Determine the [X, Y] coordinate at the center of the cell enclosing the given text.  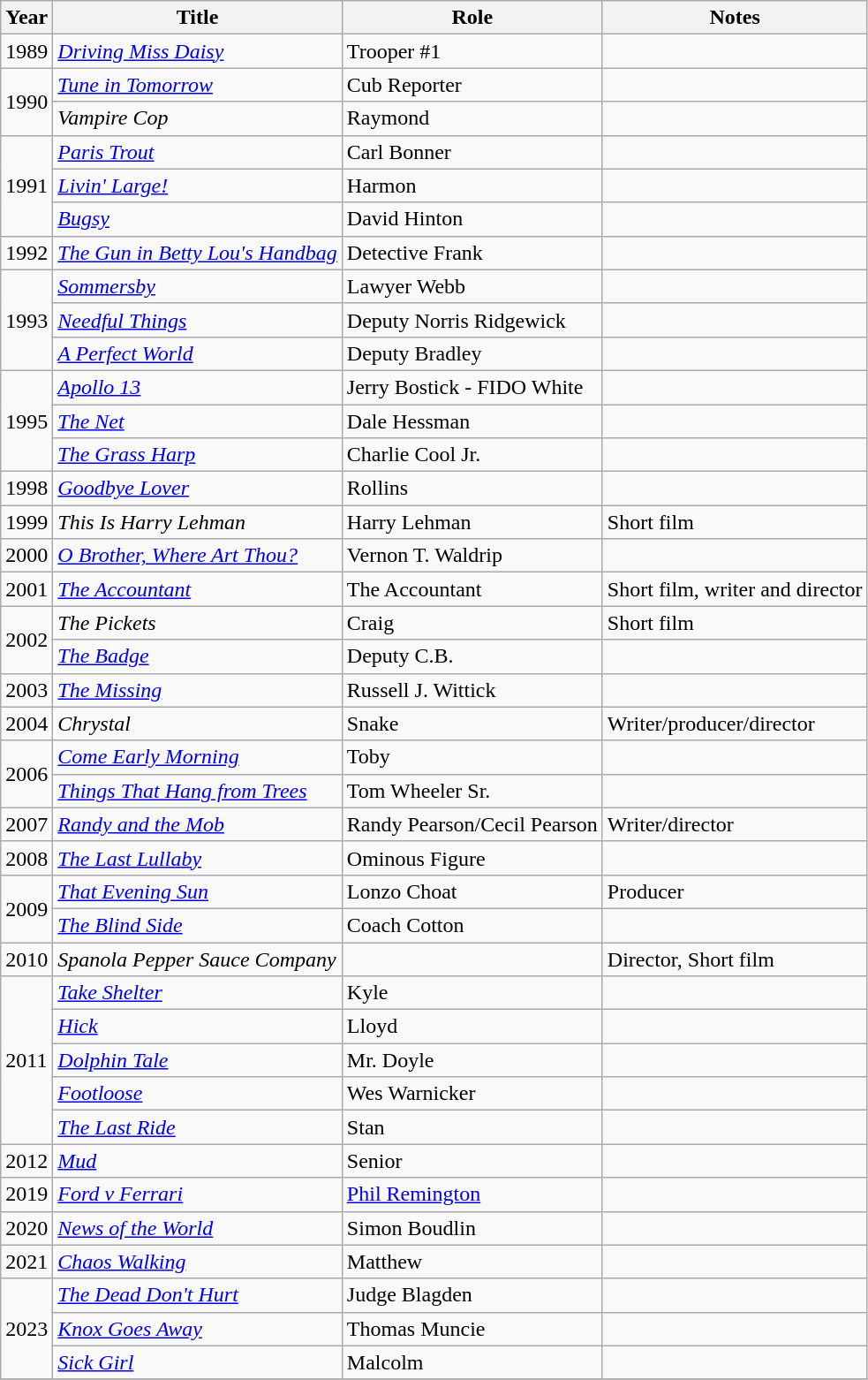
Vampire Cop [198, 118]
2011 [26, 1060]
Carl Bonner [472, 152]
Writer/producer/director [735, 724]
2021 [26, 1262]
Snake [472, 724]
Goodbye Lover [198, 489]
The Gun in Betty Lou's Handbag [198, 253]
The Blind Side [198, 925]
Vernon T. Waldrip [472, 556]
The Pickets [198, 623]
Sick Girl [198, 1362]
2001 [26, 589]
Writer/director [735, 824]
Notes [735, 18]
This Is Harry Lehman [198, 522]
Director, Short film [735, 959]
Trooper #1 [472, 51]
Dale Hessman [472, 421]
The Last Ride [198, 1127]
2012 [26, 1161]
Chaos Walking [198, 1262]
2008 [26, 858]
Paris Trout [198, 152]
Stan [472, 1127]
Bugsy [198, 219]
Producer [735, 891]
1998 [26, 489]
The Dead Don't Hurt [198, 1295]
Knox Goes Away [198, 1329]
2006 [26, 774]
The Grass Harp [198, 455]
Russell J. Wittick [472, 690]
Coach Cotton [472, 925]
O Brother, Where Art Thou? [198, 556]
Ominous Figure [472, 858]
2009 [26, 908]
Tune in Tomorrow [198, 85]
Matthew [472, 1262]
1990 [26, 102]
Detective Frank [472, 253]
Year [26, 18]
Kyle [472, 993]
Deputy Norris Ridgewick [472, 320]
A Perfect World [198, 353]
Come Early Morning [198, 757]
Lonzo Choat [472, 891]
Spanola Pepper Sauce Company [198, 959]
2023 [26, 1329]
1995 [26, 421]
The Last Lullaby [198, 858]
Mud [198, 1161]
Phil Remington [472, 1194]
Role [472, 18]
The Missing [198, 690]
2019 [26, 1194]
The Net [198, 421]
Craig [472, 623]
2020 [26, 1228]
Footloose [198, 1094]
Jerry Bostick - FIDO White [472, 387]
Tom Wheeler Sr. [472, 791]
Things That Hang from Trees [198, 791]
News of the World [198, 1228]
2007 [26, 824]
Randy and the Mob [198, 824]
Apollo 13 [198, 387]
2002 [26, 640]
Lloyd [472, 1027]
Driving Miss Daisy [198, 51]
The Badge [198, 656]
Wes Warnicker [472, 1094]
Livin' Large! [198, 186]
Title [198, 18]
1989 [26, 51]
Cub Reporter [472, 85]
Judge Blagden [472, 1295]
Harry Lehman [472, 522]
Randy Pearson/Cecil Pearson [472, 824]
Malcolm [472, 1362]
2010 [26, 959]
Mr. Doyle [472, 1060]
2004 [26, 724]
Rollins [472, 489]
1991 [26, 186]
Ford v Ferrari [198, 1194]
Raymond [472, 118]
Short film, writer and director [735, 589]
David Hinton [472, 219]
Deputy C.B. [472, 656]
Charlie Cool Jr. [472, 455]
Senior [472, 1161]
Deputy Bradley [472, 353]
2000 [26, 556]
Lawyer Webb [472, 286]
1999 [26, 522]
Toby [472, 757]
That Evening Sun [198, 891]
Hick [198, 1027]
Thomas Muncie [472, 1329]
Needful Things [198, 320]
2003 [26, 690]
Dolphin Tale [198, 1060]
Sommersby [198, 286]
1993 [26, 320]
Chrystal [198, 724]
1992 [26, 253]
Harmon [472, 186]
Take Shelter [198, 993]
Simon Boudlin [472, 1228]
